Return the [x, y] coordinate for the center point of the cell that contains the specified text.  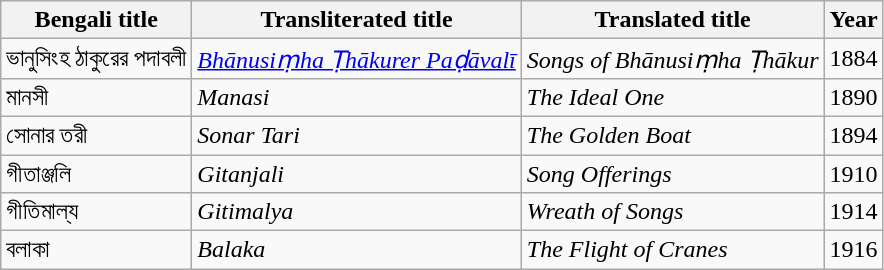
Bhānusiṃha Ṭhākurer Paḍāvalī [356, 59]
Year [854, 20]
গীতাঞ্জলি [96, 173]
Gitanjali [356, 173]
মানসী [96, 97]
Sonar Tari [356, 135]
The Golden Boat [672, 135]
1916 [854, 250]
1894 [854, 135]
1884 [854, 59]
1910 [854, 173]
Balaka [356, 250]
The Ideal One [672, 97]
সোনার তরী [96, 135]
The Flight of Cranes [672, 250]
Songs of Bhānusiṃha Ṭhākur [672, 59]
গীতিমাল্য [96, 212]
Song Offerings [672, 173]
1890 [854, 97]
Bengali title [96, 20]
ভানুসিংহ ঠাকুরের পদাবলী [96, 59]
Manasi [356, 97]
1914 [854, 212]
Gitimalya [356, 212]
Transliterated title [356, 20]
বলাকা [96, 250]
Wreath of Songs [672, 212]
Translated title [672, 20]
